Find where the given text appears and provide that cell's center as [X, Y] coordinate. 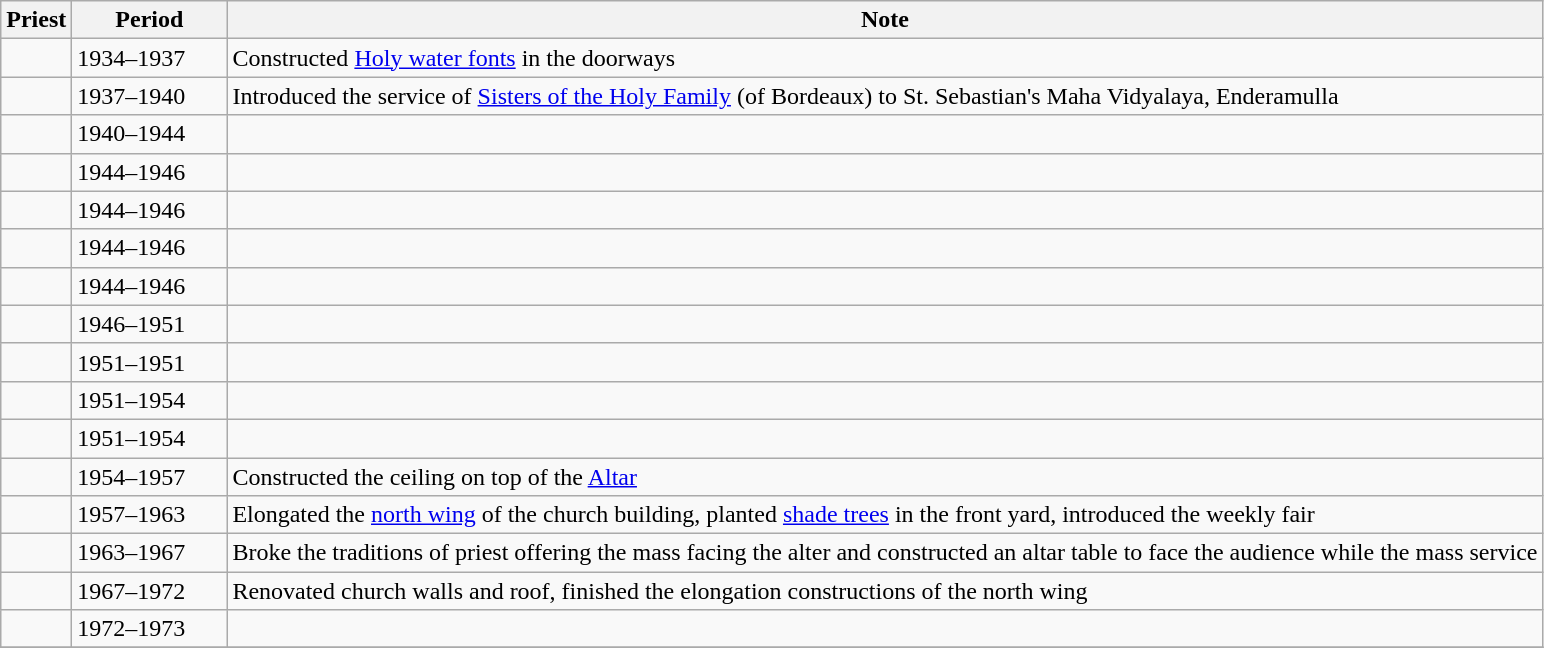
Elongated the north wing of the church building, planted shade trees in the front yard, introduced the weekly fair [885, 515]
Constructed the ceiling on top of the Altar [885, 477]
1972–1973 [150, 629]
1957–1963 [150, 515]
Broke the traditions of priest offering the mass facing the alter and constructed an altar table to face the audience while the mass service [885, 553]
1951–1951 [150, 362]
1963–1967 [150, 553]
Renovated church walls and roof, finished the elongation constructions of the north wing [885, 591]
1940–1944 [150, 134]
1946–1951 [150, 324]
Note [885, 20]
1954–1957 [150, 477]
Period [150, 20]
1934–1937 [150, 58]
1937–1940 [150, 96]
Introduced the service of Sisters of the Holy Family (of Bordeaux) to St. Sebastian's Maha Vidyalaya, Enderamulla [885, 96]
Constructed Holy water fonts in the doorways [885, 58]
1967–1972 [150, 591]
Priest [36, 20]
